Locate the cell with the specified text and output its [X, Y] center coordinate. 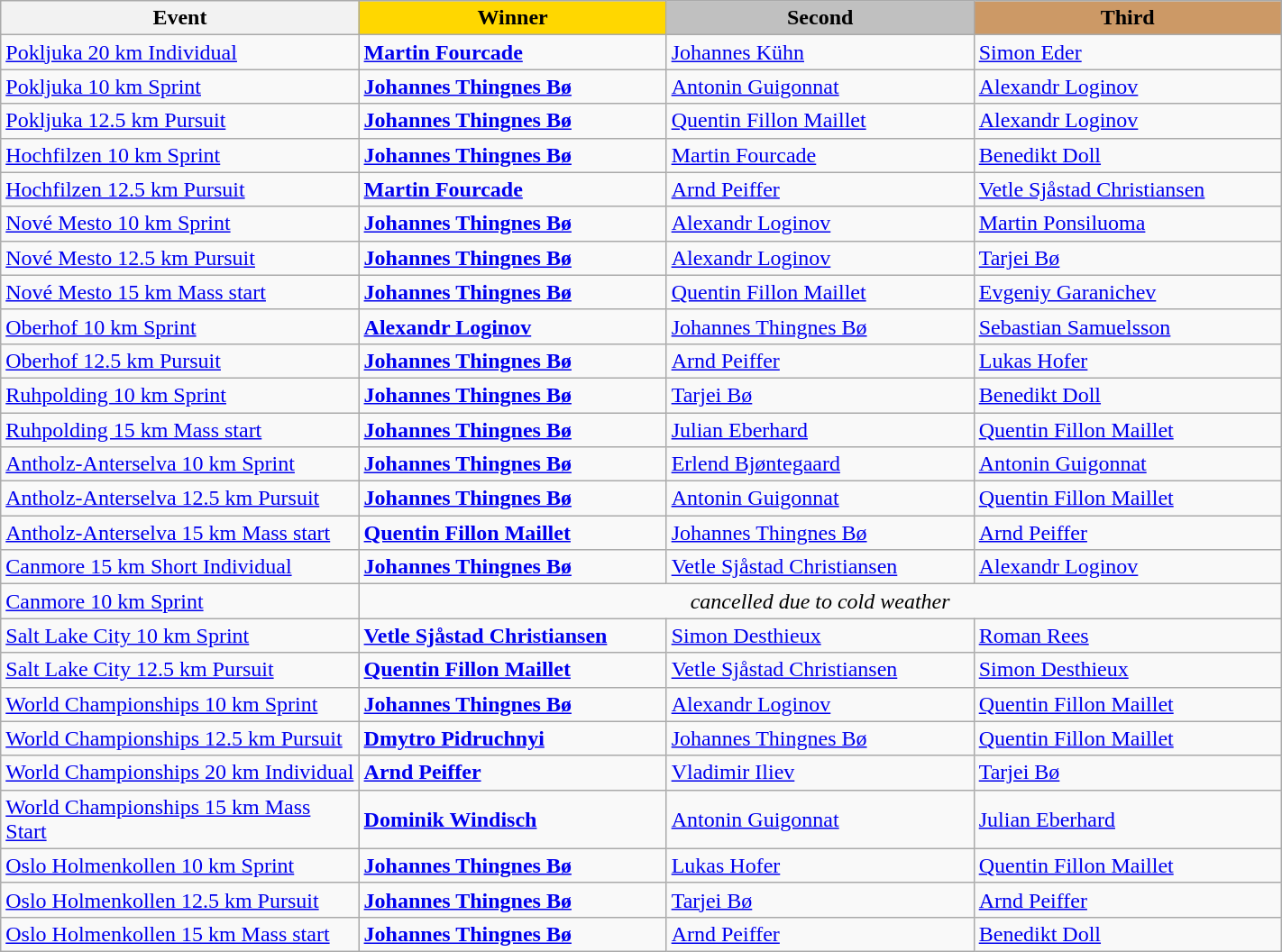
Hochfilzen 10 km Sprint [180, 155]
Salt Lake City 10 km Sprint [180, 636]
Pokljuka 12.5 km Pursuit [180, 121]
Canmore 15 km Short Individual [180, 567]
Second [820, 18]
Pokljuka 10 km Sprint [180, 87]
World Championships 15 km Mass Start [180, 819]
Erlend Bjøntegaard [820, 464]
Third [1127, 18]
Oberhof 10 km Sprint [180, 326]
Salt Lake City 12.5 km Pursuit [180, 670]
Roman Rees [1127, 636]
Nové Mesto 15 km Mass start [180, 292]
cancelled due to cold weather [820, 601]
Simon Eder [1127, 52]
Pokljuka 20 km Individual [180, 52]
Event [180, 18]
Martin Ponsiluoma [1127, 224]
World Championships 20 km Individual [180, 773]
Winner [512, 18]
Dominik Windisch [512, 819]
Oslo Holmenkollen 15 km Mass start [180, 934]
Antholz-Anterselva 10 km Sprint [180, 464]
Hochfilzen 12.5 km Pursuit [180, 189]
World Championships 10 km Sprint [180, 704]
Evgeniy Garanichev [1127, 292]
Dmytro Pidruchnyi [512, 738]
World Championships 12.5 km Pursuit [180, 738]
Oslo Holmenkollen 12.5 km Pursuit [180, 900]
Canmore 10 km Sprint [180, 601]
Ruhpolding 15 km Mass start [180, 430]
Sebastian Samuelsson [1127, 326]
Oslo Holmenkollen 10 km Sprint [180, 865]
Vladimir Iliev [820, 773]
Antholz-Anterselva 12.5 km Pursuit [180, 499]
Antholz-Anterselva 15 km Mass start [180, 533]
Johannes Kühn [820, 52]
Ruhpolding 10 km Sprint [180, 395]
Oberhof 12.5 km Pursuit [180, 361]
Nové Mesto 10 km Sprint [180, 224]
Nové Mesto 12.5 km Pursuit [180, 258]
